Identify which cell holds the provided text, then report its (x, y) central coordinate. 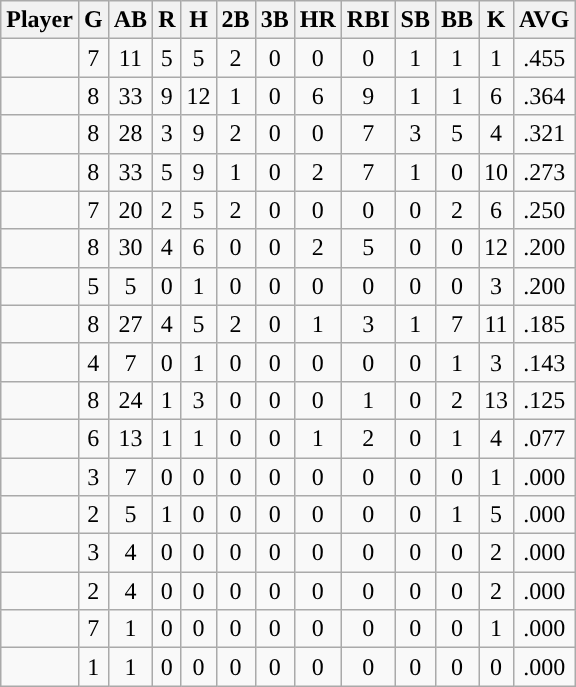
.125 (544, 400)
.077 (544, 438)
20 (130, 210)
R (167, 20)
Player (40, 20)
2B (236, 20)
24 (130, 400)
.273 (544, 172)
10 (496, 172)
.185 (544, 324)
.321 (544, 134)
30 (130, 248)
AB (130, 20)
.143 (544, 362)
27 (130, 324)
3B (274, 20)
BB (456, 20)
.250 (544, 210)
.364 (544, 96)
SB (415, 20)
RBI (368, 20)
.455 (544, 58)
H (198, 20)
AVG (544, 20)
G (93, 20)
HR (318, 20)
28 (130, 134)
K (496, 20)
